Search for the cell housing the specified text and yield its [X, Y] center coordinate. 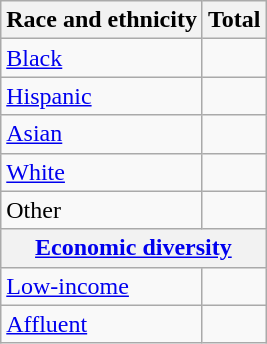
Asian [102, 134]
Low-income [102, 286]
Hispanic [102, 96]
Black [102, 58]
Total [234, 20]
Economic diversity [134, 248]
Race and ethnicity [102, 20]
Other [102, 210]
White [102, 172]
Affluent [102, 324]
